From the cell containing the given text, extract its center point as (X, Y) coordinate. 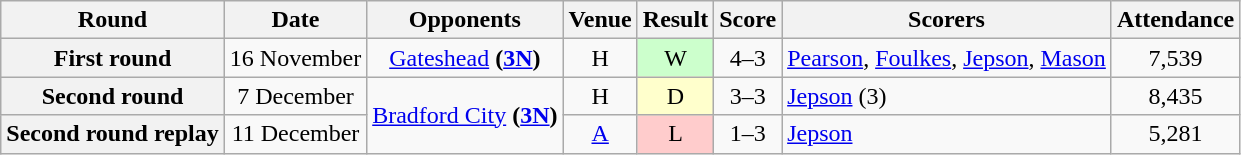
Date (295, 20)
Scorers (947, 20)
5,281 (1175, 134)
Bradford City (3N) (465, 115)
Result (675, 20)
11 December (295, 134)
Jepson (3) (947, 96)
Attendance (1175, 20)
4–3 (748, 58)
Gateshead (3N) (465, 58)
W (675, 58)
L (675, 134)
7 December (295, 96)
8,435 (1175, 96)
D (675, 96)
Score (748, 20)
1–3 (748, 134)
Jepson (947, 134)
A (600, 134)
First round (113, 58)
16 November (295, 58)
Opponents (465, 20)
Venue (600, 20)
Round (113, 20)
Second round replay (113, 134)
7,539 (1175, 58)
3–3 (748, 96)
Pearson, Foulkes, Jepson, Mason (947, 58)
Second round (113, 96)
